Pinpoint the cell where the given text exists, returning its (x, y) midpoint coordinate. 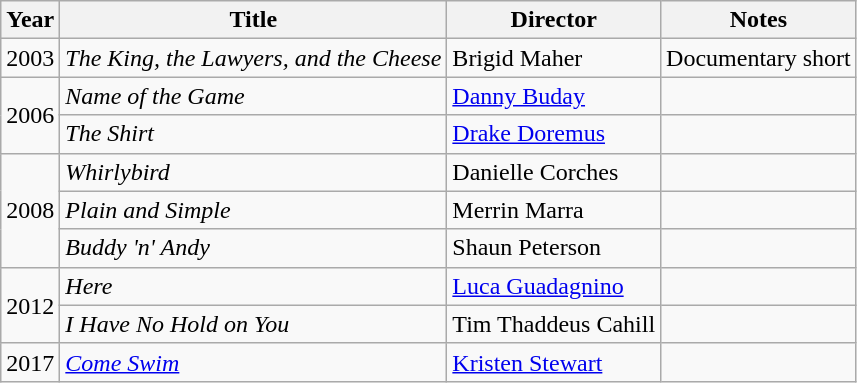
2008 (30, 210)
2006 (30, 115)
Danielle Corches (554, 172)
Luca Guadagnino (554, 286)
Come Swim (254, 362)
The Shirt (254, 134)
Whirlybird (254, 172)
2003 (30, 58)
Notes (759, 20)
Merrin Marra (554, 210)
Name of the Game (254, 96)
Plain and Simple (254, 210)
2012 (30, 305)
Year (30, 20)
Director (554, 20)
Title (254, 20)
Danny Buday (554, 96)
Here (254, 286)
Documentary short (759, 58)
2017 (30, 362)
Shaun Peterson (554, 248)
I Have No Hold on You (254, 324)
The King, the Lawyers, and the Cheese (254, 58)
Buddy 'n' Andy (254, 248)
Tim Thaddeus Cahill (554, 324)
Kristen Stewart (554, 362)
Brigid Maher (554, 58)
Drake Doremus (554, 134)
